For the text-containing cell, return its midpoint in (x, y) coordinate format. 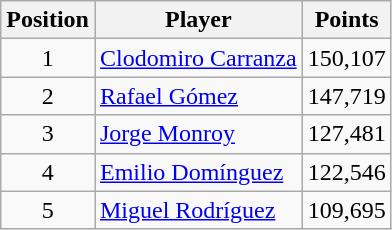
Emilio Domínguez (198, 172)
3 (48, 134)
Points (346, 20)
Player (198, 20)
4 (48, 172)
Clodomiro Carranza (198, 58)
5 (48, 210)
1 (48, 58)
127,481 (346, 134)
122,546 (346, 172)
Rafael Gómez (198, 96)
2 (48, 96)
109,695 (346, 210)
147,719 (346, 96)
Position (48, 20)
150,107 (346, 58)
Miguel Rodríguez (198, 210)
Jorge Monroy (198, 134)
